Provide the (x, y) coordinate of the cell's center where the given text is located.  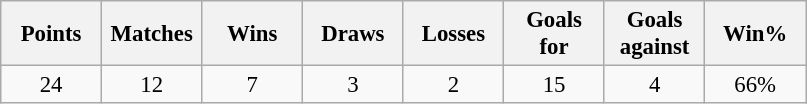
Matches (152, 34)
Win% (756, 34)
7 (252, 85)
15 (554, 85)
12 (152, 85)
Goals against (654, 34)
24 (52, 85)
Wins (252, 34)
Draws (354, 34)
Losses (454, 34)
3 (354, 85)
4 (654, 85)
66% (756, 85)
Goals for (554, 34)
2 (454, 85)
Points (52, 34)
